Find where the given text appears and provide that cell's center as (X, Y) coordinate. 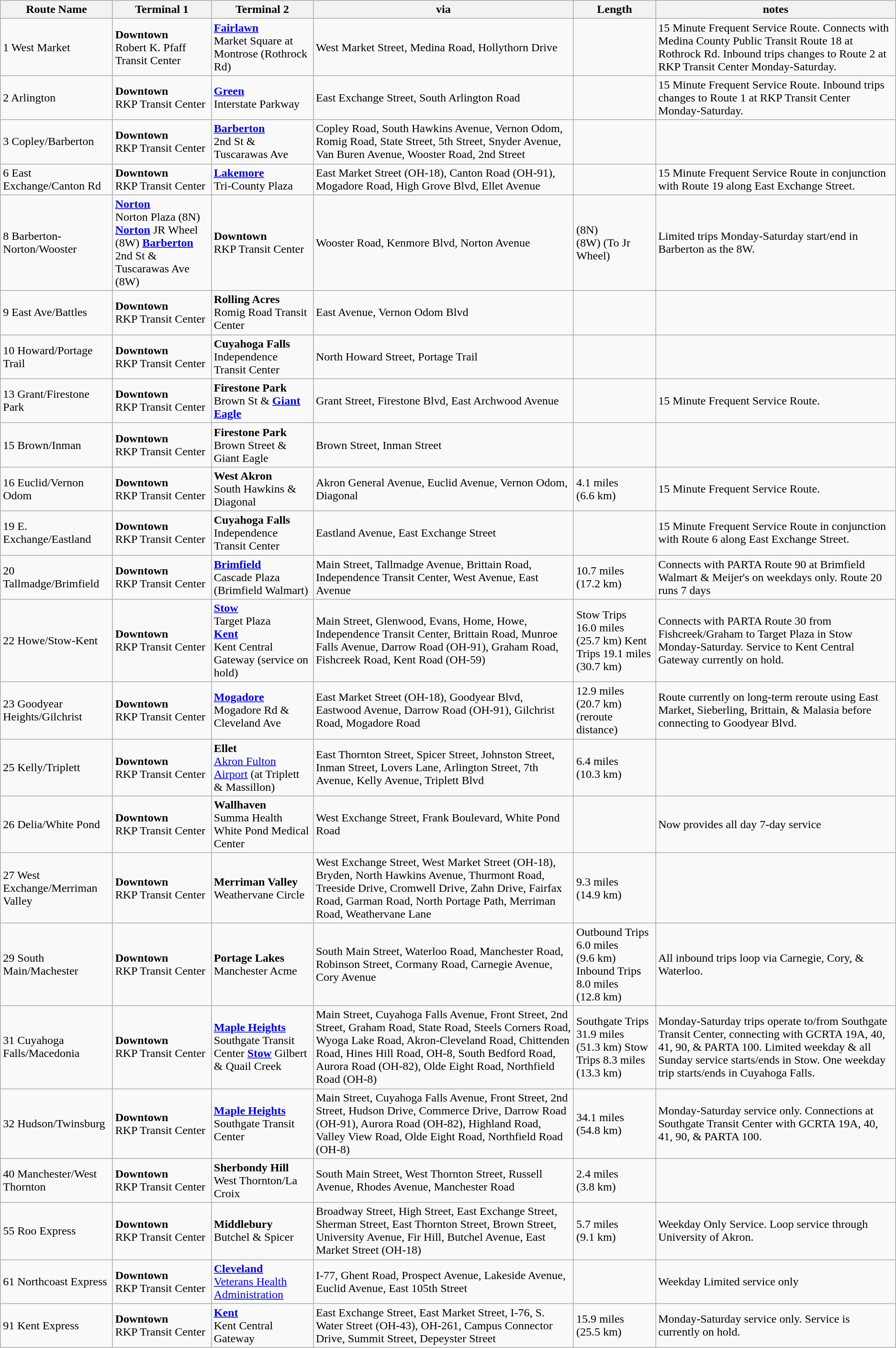
Merriman ValleyWeathervane Circle (262, 888)
6 East Exchange/Canton Rd (56, 179)
6.4 miles(10.3 km) (615, 768)
1 West Market (56, 47)
22 Howe/Stow-Kent (56, 640)
Grant Street, Firestone Blvd, East Archwood Avenue (443, 401)
Monday-Saturday service only. Service is currently on hold. (776, 1326)
East Exchange Street, East Market Street, I-76, S. Water Street (OH-43), OH-261, Campus Connector Drive, Summit Street, Depeyster Street (443, 1326)
East Market Street (OH-18), Canton Road (OH-91), Mogadore Road, High Grove Blvd, Ellet Avenue (443, 179)
BrimfieldCascade Plaza (Brimfield Walmart) (262, 577)
9.3 miles(14.9 km) (615, 888)
4.1 miles (6.6 km) (615, 489)
29 South Main/Machester (56, 964)
16 Euclid/Vernon Odom (56, 489)
10 Howard/Portage Trail (56, 357)
2 Arlington (56, 98)
East Market Street (OH-18), Goodyear Blvd, Eastwood Avenue, Darrow Road (OH-91), Gilchrist Road, Mogadore Road (443, 710)
15 Minute Frequent Service Route in conjunction with Route 19 along East Exchange Street. (776, 179)
I-77, Ghent Road, Prospect Avenue, Lakeside Avenue, Euclid Avenue, East 105th Street (443, 1281)
3 Copley/Barberton (56, 142)
9 East Ave/Battles (56, 313)
South Main Street, Waterloo Road, Manchester Road, Robinson Street, Cormany Road, Carnegie Avenue, Cory Avenue (443, 964)
23 Goodyear Heights/Gilchrist (56, 710)
Limited trips Monday-Saturday start/end in Barberton as the 8W. (776, 243)
15.9 miles(25.5 km) (615, 1326)
Length (615, 10)
27 West Exchange/Merriman Valley (56, 888)
MiddleburyButchel & Spicer (262, 1231)
East Avenue, Vernon Odom Blvd (443, 313)
FairlawnMarket Square at Montrose (Rothrock Rd) (262, 47)
Maple HeightsSouthgate Transit Center (262, 1123)
55 Roo Express (56, 1231)
Maple HeightsSouthgate Transit Center Stow Gilbert & Quail Creek (262, 1047)
StowTarget PlazaKent Kent Central Gateway (service on hold) (262, 640)
2.4 miles(3.8 km) (615, 1180)
Route currently on long-term reroute using East Market, Sieberling, Brittain, & Malasia before connecting to Goodyear Blvd. (776, 710)
KentKent Central Gateway (262, 1326)
25 Kelly/Triplett (56, 768)
NortonNorton Plaza (8N)Norton JR Wheel (8W) Barberton 2nd St & Tuscarawas Ave (8W) (162, 243)
Firestone ParkBrown St & Giant Eagle (262, 401)
Rolling AcresRomig Road Transit Center (262, 313)
15 Brown/Inman (56, 445)
5.7 miles(9.1 km) (615, 1231)
WallhavenSumma Health White Pond Medical Center (262, 824)
ElletAkron Fulton Airport (at Triplett & Massillon) (262, 768)
Eastland Avenue, East Exchange Street (443, 533)
26 Delia/White Pond (56, 824)
North Howard Street, Portage Trail (443, 357)
Barberton2nd St & Tuscarawas Ave (262, 142)
Connects with PARTA Route 30 from Fishcreek/Graham to Target Plaza in Stow Monday-Saturday. Service to Kent Central Gateway currently on hold. (776, 640)
Sherbondy HillWest Thornton/La Croix (262, 1180)
Wooster Road, Kenmore Blvd, Norton Avenue (443, 243)
Firestone ParkBrown Street & Giant Eagle (262, 445)
20 Tallmadge/Brimfield (56, 577)
Copley Road, South Hawkins Avenue, Vernon Odom, Romig Road, State Street, 5th Street, Snyder Avenue, Van Buren Avenue, Wooster Road, 2nd Street (443, 142)
Terminal 1 (162, 10)
32 Hudson/Twinsburg (56, 1123)
Route Name (56, 10)
All inbound trips loop via Carnegie, Cory, & Waterloo. (776, 964)
Akron General Avenue, Euclid Avenue, Vernon Odom, Diagonal (443, 489)
via (443, 10)
Monday-Saturday service only. Connections at Southgate Transit Center with GCRTA 19A, 40, 41, 90, & PARTA 100. (776, 1123)
Stow Trips16.0 miles (25.7 km) Kent Trips 19.1 miles (30.7 km) (615, 640)
Brown Street, Inman Street (443, 445)
Connects with PARTA Route 90 at Brimfield Walmart & Meijer's on weekdays only. Route 20 runs 7 days (776, 577)
Southgate Trips31.9 miles (51.3 km) Stow Trips 8.3 miles (13.3 km) (615, 1047)
Weekday Limited service only (776, 1281)
notes (776, 10)
DowntownRobert K. Pfaff Transit Center (162, 47)
13 Grant/Firestone Park (56, 401)
Main Street, Tallmadge Avenue, Brittain Road, Independence Transit Center, West Avenue, East Avenue (443, 577)
91 Kent Express (56, 1326)
Now provides all day 7-day service (776, 824)
West AkronSouth Hawkins & Diagonal (262, 489)
Terminal 2 (262, 10)
LakemoreTri-County Plaza (262, 179)
34.1 miles(54.8 km) (615, 1123)
40 Manchester/West Thornton (56, 1180)
GreenInterstate Parkway (262, 98)
(8N) (8W) (To Jr Wheel) (615, 243)
South Main Street, West Thornton Street, Russell Avenue, Rhodes Avenue, Manchester Road (443, 1180)
ClevelandVeterans Health Administration (262, 1281)
West Exchange Street, Frank Boulevard, White Pond Road (443, 824)
8 Barberton-Norton/Wooster (56, 243)
12.9 miles (20.7 km) (reroute distance) (615, 710)
10.7 miles (17.2 km) (615, 577)
15 Minute Frequent Service Route in conjunction with Route 6 along East Exchange Street. (776, 533)
31 Cuyahoga Falls/Macedonia (56, 1047)
Outbound Trips6.0 miles (9.6 km) Inbound Trips 8.0 miles (12.8 km) (615, 964)
West Market Street, Medina Road, Hollythorn Drive (443, 47)
East Exchange Street, South Arlington Road (443, 98)
61 Northcoast Express (56, 1281)
15 Minute Frequent Service Route. Inbound trips changes to Route 1 at RKP Transit Center Monday-Saturday. (776, 98)
East Thornton Street, Spicer Street, Johnston Street, Inman Street, Lovers Lane, Arlington Street, 7th Avenue, Kelly Avenue, Triplett Blvd (443, 768)
Portage LakesManchester Acme (262, 964)
Weekday Only Service. Loop service through University of Akron. (776, 1231)
19 E. Exchange/Eastland (56, 533)
MogadoreMogadore Rd & Cleveland Ave (262, 710)
